Pinpoint the cell where the given text exists, returning its (x, y) midpoint coordinate. 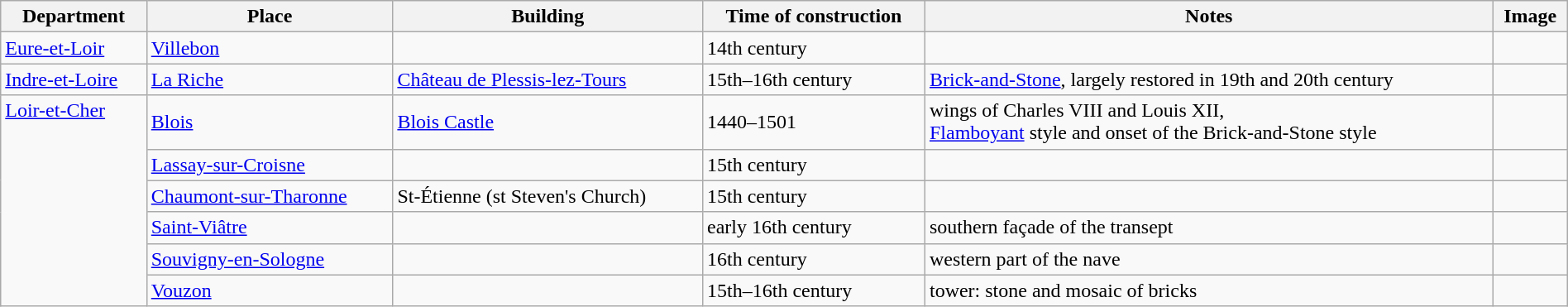
Building (547, 17)
Lassay-sur-Croisne (270, 165)
St-Étienne (st Steven's Church) (547, 196)
16th century (814, 259)
Blois Castle (547, 122)
western part of the nave (1209, 259)
Souvigny-en-Sologne (270, 259)
Villebon (270, 48)
Blois (270, 122)
Notes (1209, 17)
Place (270, 17)
Time of construction (814, 17)
wings of Charles VIII and Louis XII,Flamboyant style and onset of the Brick-and-Stone style (1209, 122)
Chaumont-sur-Tharonne (270, 196)
Château de Plessis-lez-Tours (547, 79)
Brick-and-Stone, largely restored in 19th and 20th century (1209, 79)
Indre-et-Loire (74, 79)
Loir-et-Cher (74, 200)
Department (74, 17)
Eure-et-Loir (74, 48)
1440–1501 (814, 122)
14th century (814, 48)
Image (1530, 17)
La Riche (270, 79)
Saint-Viâtre (270, 228)
tower: stone and mosaic of bricks (1209, 290)
southern façade of the transept (1209, 228)
Vouzon (270, 290)
early 16th century (814, 228)
